Extract the [X, Y] coordinate from the center of the cell holding the provided text.  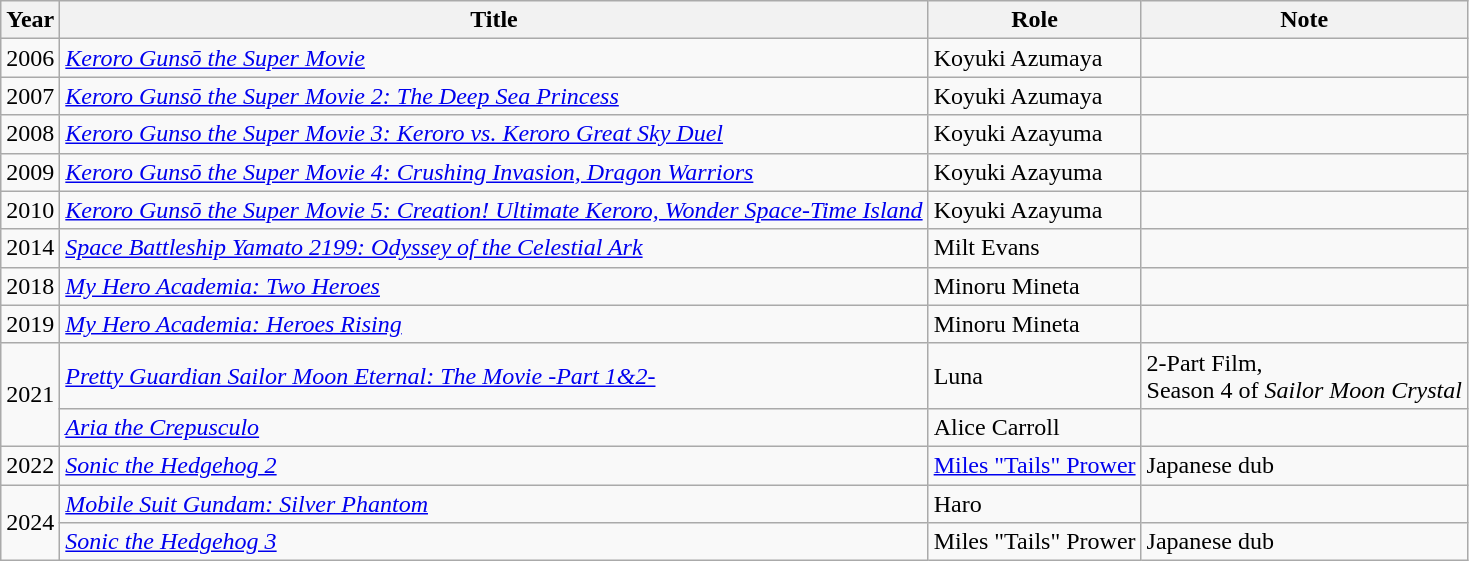
Keroro Gunsō the Super Movie 4: Crushing Invasion, Dragon Warriors [494, 172]
Keroro Gunsō the Super Movie 5: Creation! Ultimate Keroro, Wonder Space-Time Island [494, 210]
Haro [1034, 503]
Pretty Guardian Sailor Moon Eternal: The Movie -Part 1&2- [494, 376]
Keroro Gunsō the Super Movie [494, 58]
Space Battleship Yamato 2199: Odyssey of the Celestial Ark [494, 248]
2009 [30, 172]
Sonic the Hedgehog 2 [494, 465]
2024 [30, 522]
Keroro Gunsō the Super Movie 2: The Deep Sea Princess [494, 96]
Milt Evans [1034, 248]
2014 [30, 248]
2008 [30, 134]
My Hero Academia: Two Heroes [494, 286]
Luna [1034, 376]
Aria the Crepusculo [494, 427]
Year [30, 20]
2010 [30, 210]
My Hero Academia: Heroes Rising [494, 324]
2-Part Film,Season 4 of Sailor Moon Crystal [1304, 376]
2021 [30, 394]
Mobile Suit Gundam: Silver Phantom [494, 503]
Sonic the Hedgehog 3 [494, 542]
Keroro Gunso the Super Movie 3: Keroro vs. Keroro Great Sky Duel [494, 134]
2006 [30, 58]
Role [1034, 20]
Title [494, 20]
2019 [30, 324]
2018 [30, 286]
2022 [30, 465]
2007 [30, 96]
Note [1304, 20]
Alice Carroll [1034, 427]
